Scan for the cell matching the given text and deliver its (x, y) coordinate at center. 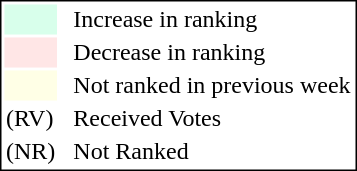
Increase in ranking (212, 19)
Received Votes (212, 119)
(NR) (30, 151)
Not Ranked (212, 151)
Not ranked in previous week (212, 85)
(RV) (30, 119)
Decrease in ranking (212, 53)
